For the text-containing cell, return its midpoint in (x, y) coordinate format. 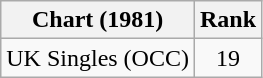
Rank (228, 20)
19 (228, 58)
Chart (1981) (98, 20)
UK Singles (OCC) (98, 58)
